Return [X, Y] of the center of cell containing provided text 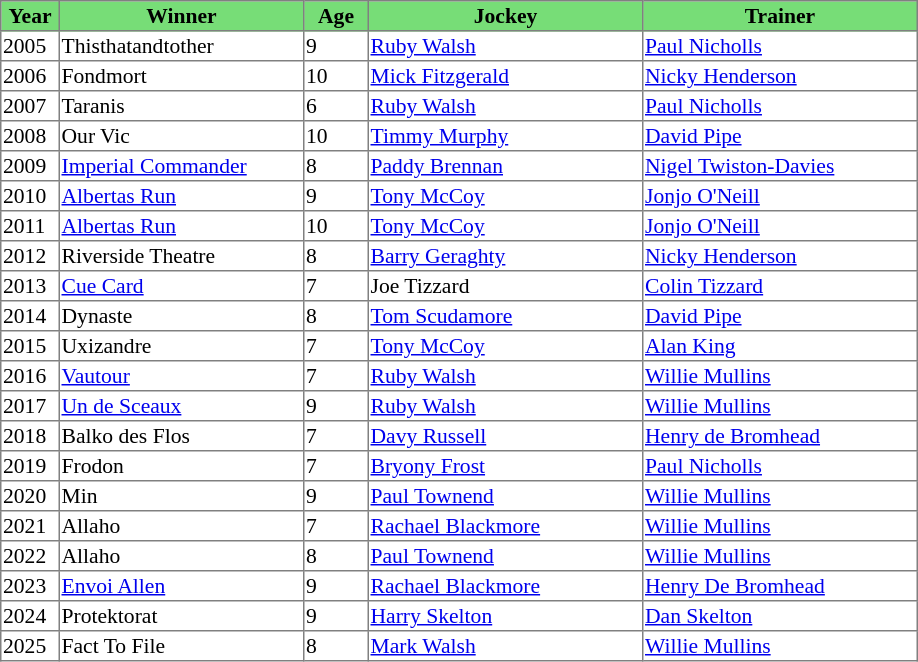
Balko des Flos [181, 436]
Imperial Commander [181, 166]
Mark Walsh [505, 646]
Taranis [181, 106]
Vautour [181, 376]
Henry De Bromhead [780, 586]
Henry de Bromhead [780, 436]
2009 [30, 166]
Riverside Theatre [181, 256]
Our Vic [181, 136]
6 [336, 106]
Davy Russell [505, 436]
2016 [30, 376]
Un de Sceaux [181, 406]
2021 [30, 526]
Joe Tizzard [505, 286]
2008 [30, 136]
Thisthatandtother [181, 46]
2025 [30, 646]
2018 [30, 436]
Tom Scudamore [505, 316]
Bryony Frost [505, 466]
Dynaste [181, 316]
2020 [30, 496]
Winner [181, 16]
Age [336, 16]
Nigel Twiston-Davies [780, 166]
Jockey [505, 16]
2022 [30, 556]
Cue Card [181, 286]
Colin Tizzard [780, 286]
2005 [30, 46]
Paddy Brennan [505, 166]
2012 [30, 256]
Mick Fitzgerald [505, 76]
Fondmort [181, 76]
2017 [30, 406]
2011 [30, 226]
Dan Skelton [780, 616]
Alan King [780, 346]
Timmy Murphy [505, 136]
2015 [30, 346]
Year [30, 16]
Envoi Allen [181, 586]
2024 [30, 616]
2007 [30, 106]
Fact To File [181, 646]
2014 [30, 316]
2010 [30, 196]
Barry Geraghty [505, 256]
Harry Skelton [505, 616]
Trainer [780, 16]
2023 [30, 586]
Uxizandre [181, 346]
Min [181, 496]
2013 [30, 286]
2019 [30, 466]
2006 [30, 76]
Frodon [181, 466]
Protektorat [181, 616]
